Extract the (x, y) coordinate from the center of the cell holding the provided text.  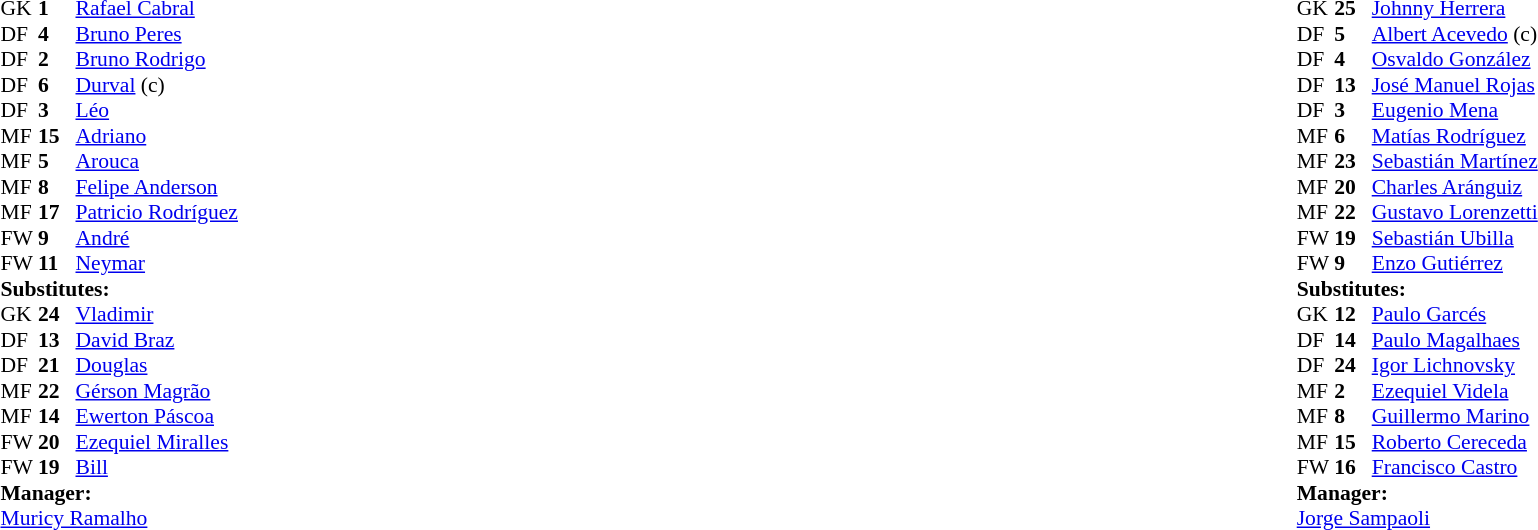
Igor Lichnovsky (1455, 365)
Guillermo Marino (1455, 417)
Sebastián Martínez (1455, 161)
11 (57, 263)
21 (57, 365)
Matías Rodríguez (1455, 136)
José Manuel Rojas (1455, 85)
Léo (157, 111)
12 (1353, 315)
Bruno Peres (157, 34)
Paulo Magalhaes (1455, 340)
Enzo Gutiérrez (1455, 263)
David Braz (157, 340)
Durval (c) (157, 85)
16 (1353, 467)
Albert Acevedo (c) (1455, 34)
Neymar (157, 263)
Gustavo Lorenzetti (1455, 213)
Ezequiel Miralles (157, 442)
Francisco Castro (1455, 467)
Ezequiel Videla (1455, 391)
Felipe Anderson (157, 187)
Adriano (157, 136)
Charles Aránguiz (1455, 187)
Paulo Garcés (1455, 315)
23 (1353, 161)
André (157, 238)
17 (57, 213)
Bruno Rodrigo (157, 59)
Gérson Magrão (157, 391)
Eugenio Mena (1455, 111)
Sebastián Ubilla (1455, 238)
Arouca (157, 161)
Osvaldo González (1455, 59)
Vladimir (157, 315)
Ewerton Páscoa (157, 417)
Douglas (157, 365)
Patricio Rodríguez (157, 213)
Roberto Cereceda (1455, 442)
Bill (157, 467)
